Locate the cell with the specified text and output its [x, y] center coordinate. 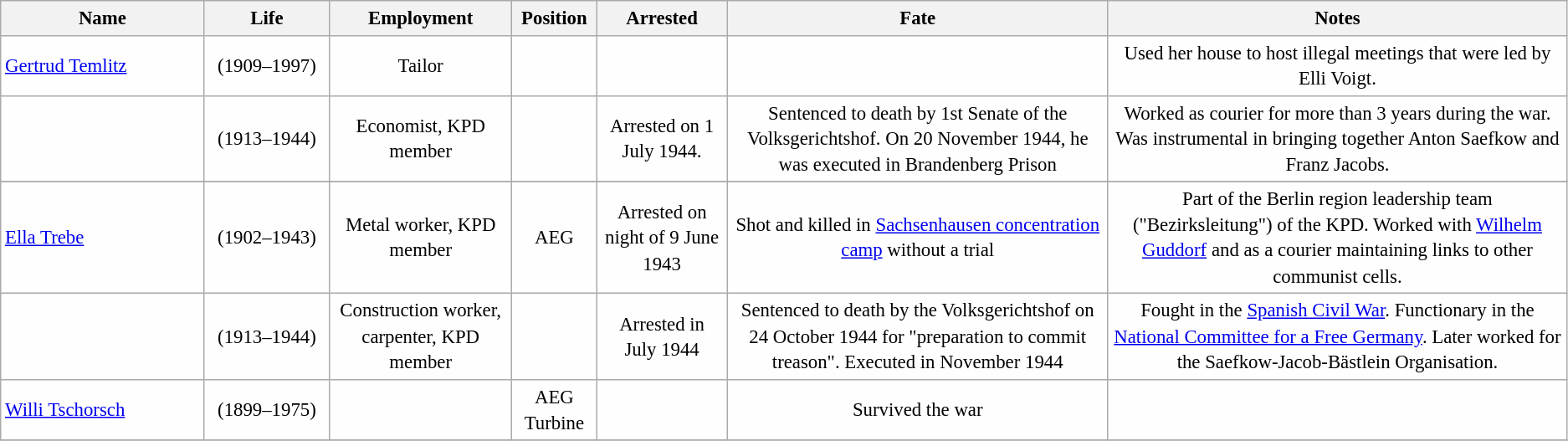
Shot and killed in Sachsenhausen concentration camp without a trial [917, 238]
Tailor [421, 65]
AEG [555, 238]
Life [267, 18]
Position [555, 18]
(1909–1997) [267, 65]
Fought in the Spanish Civil War. Functionary in the National Committee for a Free Germany. Later worked for the Saefkow-Jacob-Bästlein Organisation. [1337, 336]
Survived the war [917, 410]
Economist, KPD member [421, 139]
Name [102, 18]
Worked as courier for more than 3 years during the war. Was instrumental in bringing together Anton Saefkow and Franz Jacobs. [1337, 139]
Arrested on night of 9 June 1943 [662, 238]
Employment [421, 18]
AEG Turbine [555, 410]
(1899–1975) [267, 410]
Arrested in July 1944 [662, 336]
Willi Tschorsch [102, 410]
Arrested [662, 18]
Metal worker, KPD member [421, 238]
Sentenced to death by the Volksgerichtshof on 24 October 1944 for "preparation to commit treason". Executed in November 1944 [917, 336]
Notes [1337, 18]
Fate [917, 18]
Gertrud Temlitz [102, 65]
(1902–1943) [267, 238]
Construction worker, carpenter, KPD member [421, 336]
Sentenced to death by 1st Senate of the Volksgerichtshof. On 20 November 1944, he was executed in Brandenberg Prison [917, 139]
Ella Trebe [102, 238]
Arrested on 1 July 1944. [662, 139]
Used her house to host illegal meetings that were led by Elli Voigt. [1337, 65]
